Return the [x, y] coordinate for the center point of the cell that contains the specified text.  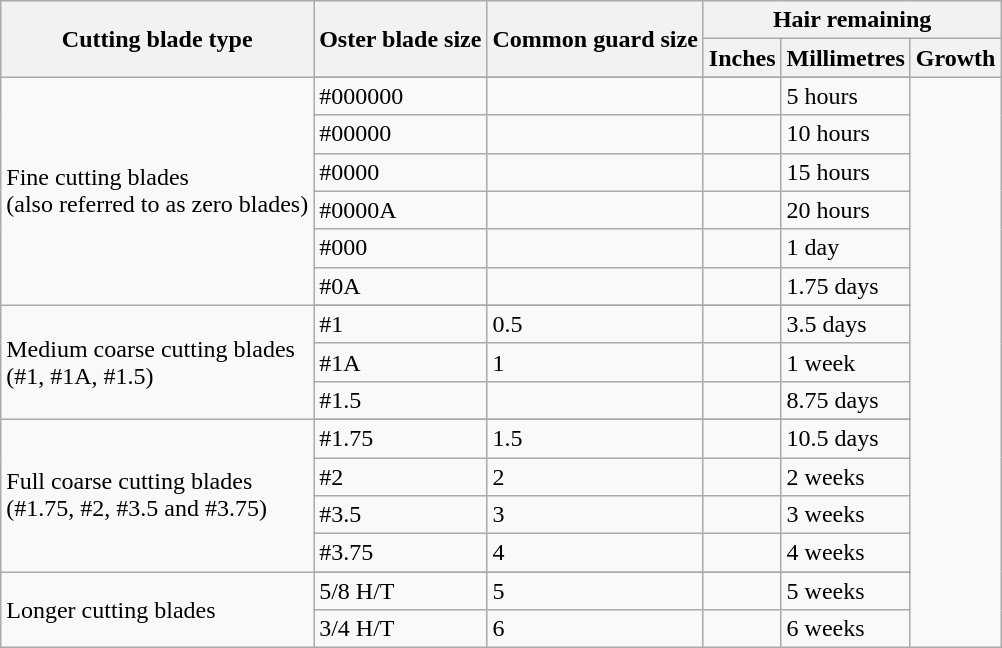
4 weeks [846, 553]
#1.5 [400, 400]
#3.5 [400, 515]
#3.75 [400, 553]
#0A [400, 286]
6 [595, 629]
2 [595, 477]
0.5 [595, 324]
Full coarse cutting blades(#1.75, #2, #3.5 and #3.75) [158, 495]
Cutting blade type [158, 39]
1.5 [595, 438]
Hair remaining [852, 20]
15 hours [846, 172]
#1 [400, 324]
5 [595, 591]
#000 [400, 248]
Medium coarse cutting blades(#1, #1A, #1.5) [158, 362]
#00000 [400, 134]
20 hours [846, 210]
#000000 [400, 96]
#2 [400, 477]
#0000 [400, 172]
#1A [400, 362]
#0000A [400, 210]
Fine cutting blades(also referred to as zero blades) [158, 191]
1 [595, 362]
10 hours [846, 134]
5 hours [846, 96]
3/4 H/T [400, 629]
3 weeks [846, 515]
Growth [956, 58]
5/8 H/T [400, 591]
Longer cutting blades [158, 610]
1 week [846, 362]
Inches [742, 58]
8.75 days [846, 400]
1 day [846, 248]
1.75 days [846, 286]
Millimetres [846, 58]
#1.75 [400, 438]
6 weeks [846, 629]
10.5 days [846, 438]
3.5 days [846, 324]
5 weeks [846, 591]
2 weeks [846, 477]
Oster blade size [400, 39]
Common guard size [595, 39]
4 [595, 553]
3 [595, 515]
